Provide the [X, Y] coordinate of the cell's center where the given text is located.  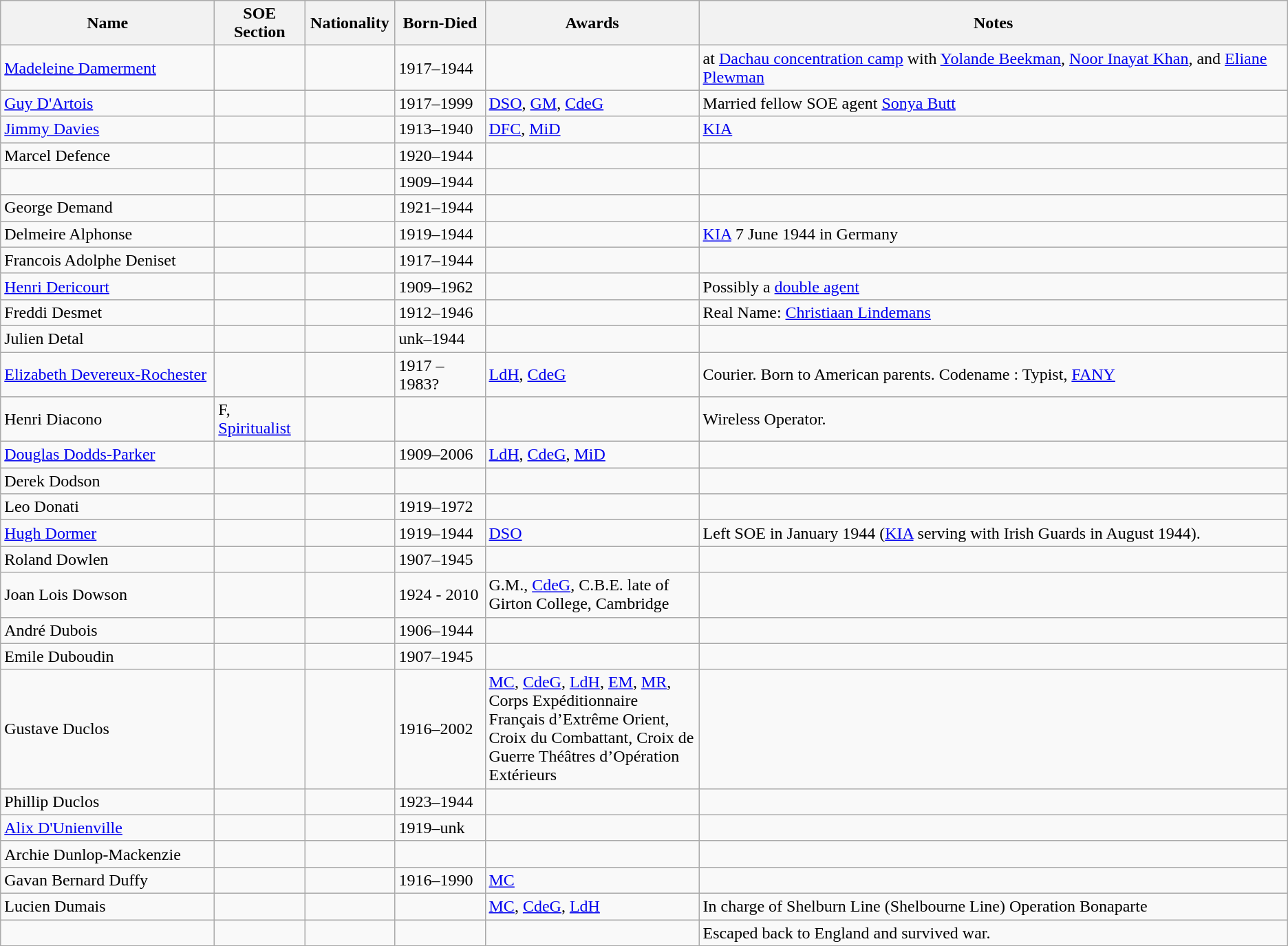
Julien Detal [107, 338]
1919–unk [440, 828]
1917–1999 [440, 103]
Courier. Born to American parents. Codename : Typist, FANY [994, 374]
Married fellow SOE agent Sonya Butt [994, 103]
Notes [994, 23]
Joan Lois Dowson [107, 594]
1906–1944 [440, 630]
MC, CdeG, LdH [592, 906]
1921–1944 [440, 208]
Jimmy Davies [107, 129]
1916–1990 [440, 880]
MC, CdeG, LdH, EM, MR, Corps Expéditionnaire Français d’Extrême Orient, Croix du Combattant, Croix de Guerre Théâtres d’Opération Extérieurs [592, 729]
Emile Duboudin [107, 656]
Phillip Duclos [107, 802]
1909–1944 [440, 182]
Alix D'Unienville [107, 828]
Name [107, 23]
Hugh Dormer [107, 533]
Henri Diacono [107, 420]
Gavan Bernard Duffy [107, 880]
Madeleine Damerment [107, 67]
Douglas Dodds-Parker [107, 455]
LdH, CdeG [592, 374]
Roland Dowlen [107, 559]
Left SOE in January 1944 (KIA serving with Irish Guards in August 1944). [994, 533]
Gustave Duclos [107, 729]
Archie Dunlop-Mackenzie [107, 854]
Real Name: Christiaan Lindemans [994, 312]
F, Spiritualist [260, 420]
KIA [994, 129]
LdH, CdeG, MiD [592, 455]
Francois Adolphe Deniset [107, 260]
Guy D'Artois [107, 103]
1913–1940 [440, 129]
Possibly a double agent [994, 286]
1917 – 1983? [440, 374]
1909–1962 [440, 286]
Delmeire Alphonse [107, 234]
DSO, GM, CdeG [592, 103]
Henri Dericourt [107, 286]
DFC, MiD [592, 129]
Lucien Dumais [107, 906]
1924 - 2010 [440, 594]
1919–1972 [440, 507]
Wireless Operator. [994, 420]
In charge of Shelburn Line (Shelbourne Line) Operation Bonaparte [994, 906]
Leo Donati [107, 507]
at Dachau concentration camp with Yolande Beekman, Noor Inayat Khan, and Eliane Plewman [994, 67]
Escaped back to England and survived war. [994, 932]
Born-Died [440, 23]
DSO [592, 533]
1909–2006 [440, 455]
André Dubois [107, 630]
Elizabeth Devereux-Rochester [107, 374]
George Demand [107, 208]
1920–1944 [440, 155]
KIA 7 June 1944 in Germany [994, 234]
Freddi Desmet [107, 312]
MC [592, 880]
Awards [592, 23]
1923–1944 [440, 802]
Marcel Defence [107, 155]
Nationality [350, 23]
unk–1944 [440, 338]
Derek Dodson [107, 481]
1916–2002 [440, 729]
SOE Section [260, 23]
G.M., CdeG, C.B.E. late of Girton College, Cambridge [592, 594]
1912–1946 [440, 312]
